Search for the cell housing the specified text and yield its (X, Y) center coordinate. 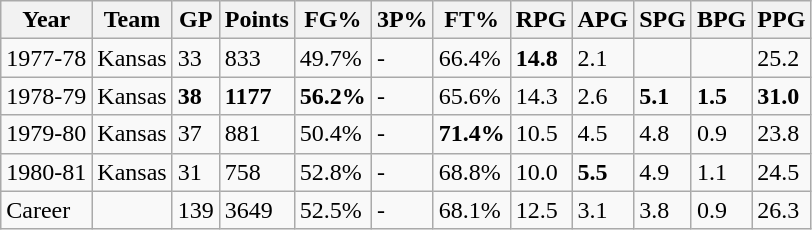
49.7% (332, 58)
1177 (256, 96)
23.8 (782, 134)
31.0 (782, 96)
RPG (541, 20)
10.0 (541, 172)
33 (196, 58)
3649 (256, 210)
10.5 (541, 134)
68.1% (472, 210)
3P% (402, 20)
Career (46, 210)
14.3 (541, 96)
3.8 (663, 210)
52.5% (332, 210)
833 (256, 58)
31 (196, 172)
Year (46, 20)
3.1 (603, 210)
68.8% (472, 172)
50.4% (332, 134)
GP (196, 20)
Team (132, 20)
4.5 (603, 134)
1978-79 (46, 96)
26.3 (782, 210)
5.5 (603, 172)
65.6% (472, 96)
24.5 (782, 172)
APG (603, 20)
4.9 (663, 172)
139 (196, 210)
2.6 (603, 96)
1.1 (721, 172)
14.8 (541, 58)
1980-81 (46, 172)
4.8 (663, 134)
71.4% (472, 134)
66.4% (472, 58)
FT% (472, 20)
881 (256, 134)
12.5 (541, 210)
SPG (663, 20)
BPG (721, 20)
PPG (782, 20)
1977-78 (46, 58)
758 (256, 172)
56.2% (332, 96)
25.2 (782, 58)
FG% (332, 20)
1979-80 (46, 134)
38 (196, 96)
Points (256, 20)
37 (196, 134)
52.8% (332, 172)
2.1 (603, 58)
5.1 (663, 96)
1.5 (721, 96)
